Pinpoint the cell where the given text exists, returning its [X, Y] midpoint coordinate. 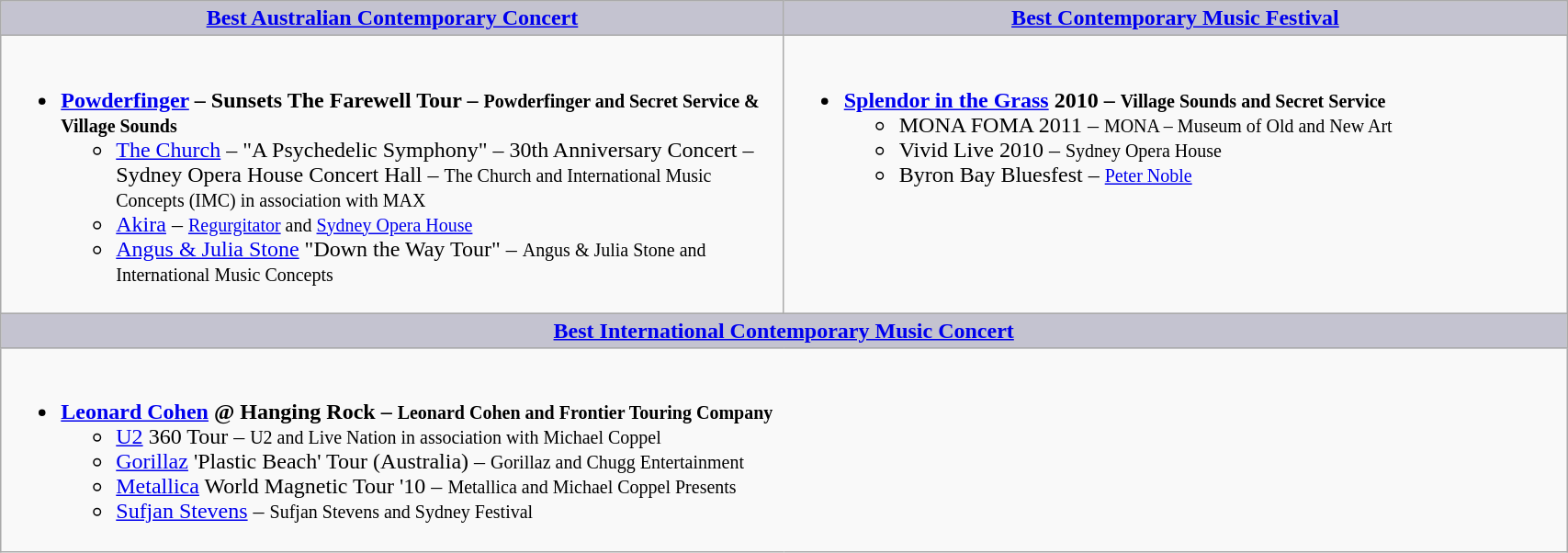
Best Australian Contemporary Concert [392, 18]
Best Contemporary Music Festival [1175, 18]
Best International Contemporary Music Concert [784, 331]
